Locate the cell with the specified text and output its [X, Y] center coordinate. 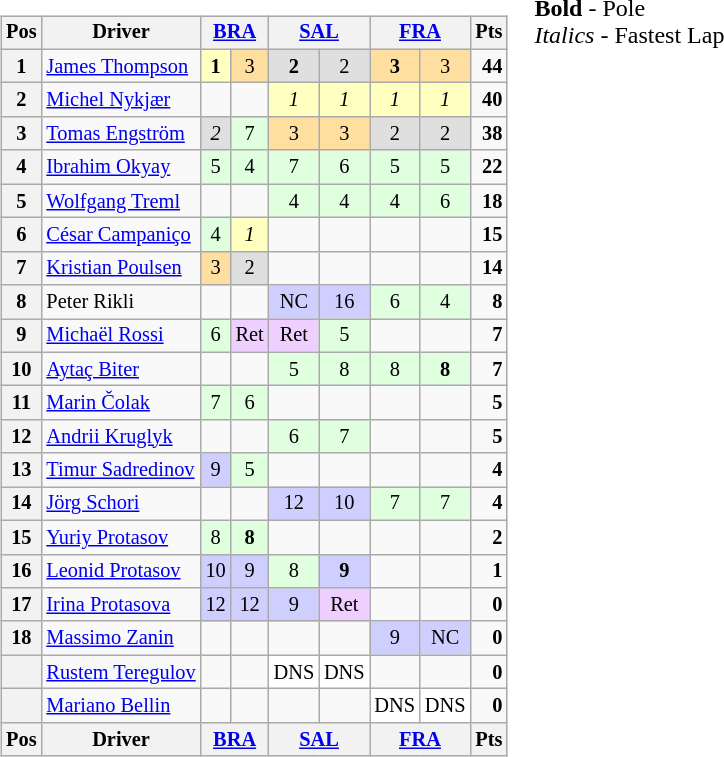
11 [21, 403]
Michaël Rossi [120, 336]
Irina Protasova [120, 605]
Leonid Protasov [120, 571]
22 [488, 167]
Yuriy Protasov [120, 537]
Wolfgang Treml [120, 201]
44 [488, 66]
Michel Nykjær [120, 100]
Kristian Poulsen [120, 268]
40 [488, 100]
Massimo Zanin [120, 638]
Marin Čolak [120, 403]
Tomas Engström [120, 134]
17 [21, 605]
Timur Sadredinov [120, 470]
Jörg Schori [120, 504]
13 [21, 470]
James Thompson [120, 66]
38 [488, 134]
César Campaniço [120, 235]
Ibrahim Okyay [120, 167]
Rustem Teregulov [120, 672]
Peter Rikli [120, 302]
Aytaç Biter [120, 369]
Andrii Kruglyk [120, 437]
Mariano Bellin [120, 706]
